Find where the given text appears and provide that cell's center as (X, Y) coordinate. 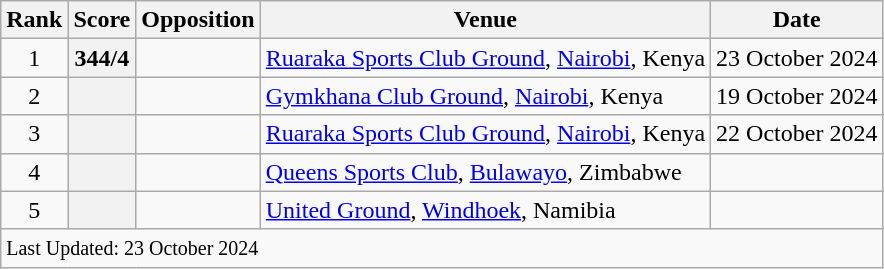
23 October 2024 (797, 58)
344/4 (102, 58)
Queens Sports Club, Bulawayo, Zimbabwe (485, 172)
United Ground, Windhoek, Namibia (485, 210)
22 October 2024 (797, 134)
19 October 2024 (797, 96)
Date (797, 20)
Rank (34, 20)
2 (34, 96)
4 (34, 172)
Score (102, 20)
Opposition (198, 20)
Gymkhana Club Ground, Nairobi, Kenya (485, 96)
Last Updated: 23 October 2024 (442, 248)
5 (34, 210)
Venue (485, 20)
3 (34, 134)
1 (34, 58)
